Find where the given text appears and provide that cell's center as [x, y] coordinate. 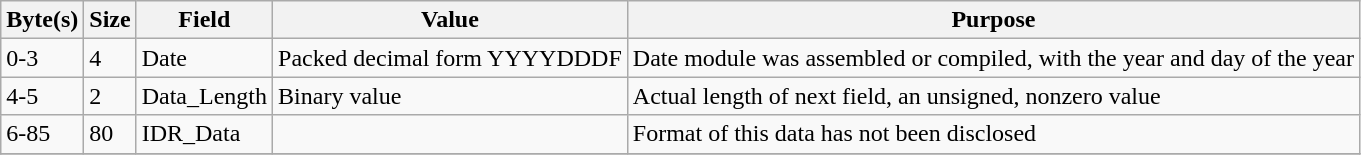
6-85 [42, 134]
Purpose [993, 20]
Field [204, 20]
Date [204, 58]
Packed decimal form YYYYDDDF [450, 58]
IDR_Data [204, 134]
2 [110, 96]
Data_Length [204, 96]
Binary value [450, 96]
Byte(s) [42, 20]
0-3 [42, 58]
4-5 [42, 96]
Actual length of next field, an unsigned, nonzero value [993, 96]
4 [110, 58]
Date module was assembled or compiled, with the year and day of the year [993, 58]
80 [110, 134]
Size [110, 20]
Format of this data has not been disclosed [993, 134]
Value [450, 20]
